Scan for the cell matching the given text and deliver its [x, y] coordinate at center. 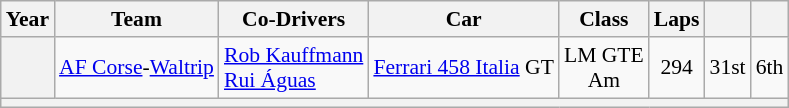
Class [604, 19]
Car [464, 19]
31st [728, 68]
AF Corse-Waltrip [136, 68]
Ferrari 458 Italia GT [464, 68]
LM GTEAm [604, 68]
Co-Drivers [294, 19]
Year [28, 19]
Rob Kauffmann Rui Águas [294, 68]
294 [677, 68]
6th [770, 68]
Team [136, 19]
Laps [677, 19]
